Pinpoint the cell where the given text exists, returning its (X, Y) midpoint coordinate. 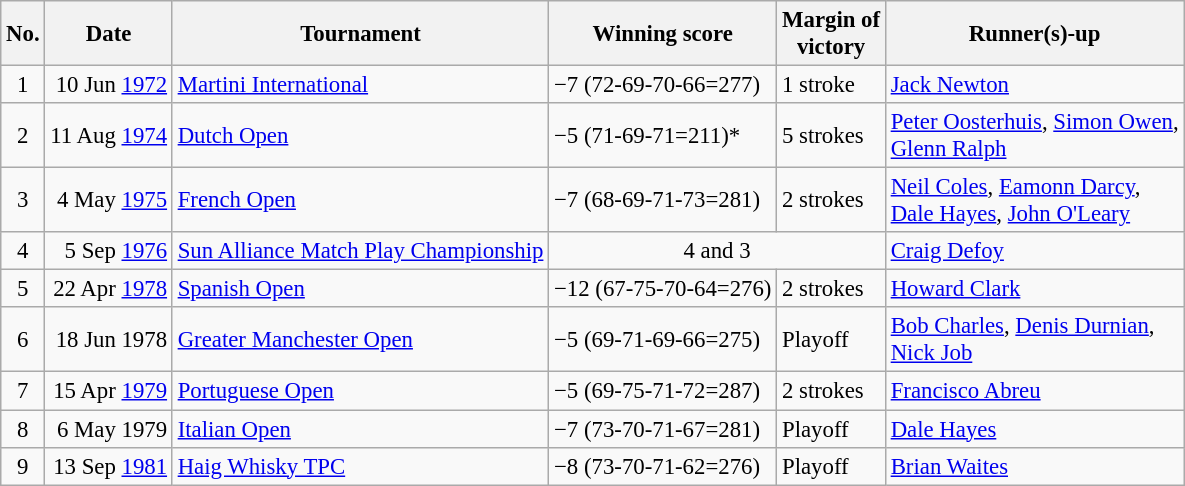
Runner(s)-up (1034, 34)
4 May 1975 (108, 200)
Margin ofvictory (832, 34)
1 (23, 85)
Winning score (663, 34)
Date (108, 34)
Greater Manchester Open (360, 340)
−7 (72-69-70-66=277) (663, 85)
Dale Hayes (1034, 429)
Italian Open (360, 429)
2 (23, 136)
Bob Charles, Denis Durnian, Nick Job (1034, 340)
Francisco Abreu (1034, 391)
−12 (67-75-70-64=276) (663, 289)
1 stroke (832, 85)
4 and 3 (718, 251)
Howard Clark (1034, 289)
French Open (360, 200)
5 strokes (832, 136)
6 May 1979 (108, 429)
7 (23, 391)
−5 (69-75-71-72=287) (663, 391)
No. (23, 34)
−5 (69-71-69-66=275) (663, 340)
Dutch Open (360, 136)
6 (23, 340)
−7 (73-70-71-67=281) (663, 429)
Brian Waites (1034, 466)
9 (23, 466)
Tournament (360, 34)
22 Apr 1978 (108, 289)
Spanish Open (360, 289)
−8 (73-70-71-62=276) (663, 466)
Portuguese Open (360, 391)
18 Jun 1978 (108, 340)
5 (23, 289)
Peter Oosterhuis, Simon Owen, Glenn Ralph (1034, 136)
Martini International (360, 85)
Haig Whisky TPC (360, 466)
−7 (68-69-71-73=281) (663, 200)
5 Sep 1976 (108, 251)
Jack Newton (1034, 85)
Craig Defoy (1034, 251)
4 (23, 251)
3 (23, 200)
13 Sep 1981 (108, 466)
10 Jun 1972 (108, 85)
−5 (71-69-71=211)* (663, 136)
15 Apr 1979 (108, 391)
11 Aug 1974 (108, 136)
Neil Coles, Eamonn Darcy, Dale Hayes, John O'Leary (1034, 200)
Sun Alliance Match Play Championship (360, 251)
8 (23, 429)
